Detect which cell encompasses the target text, then output its (x, y) center coordinate. 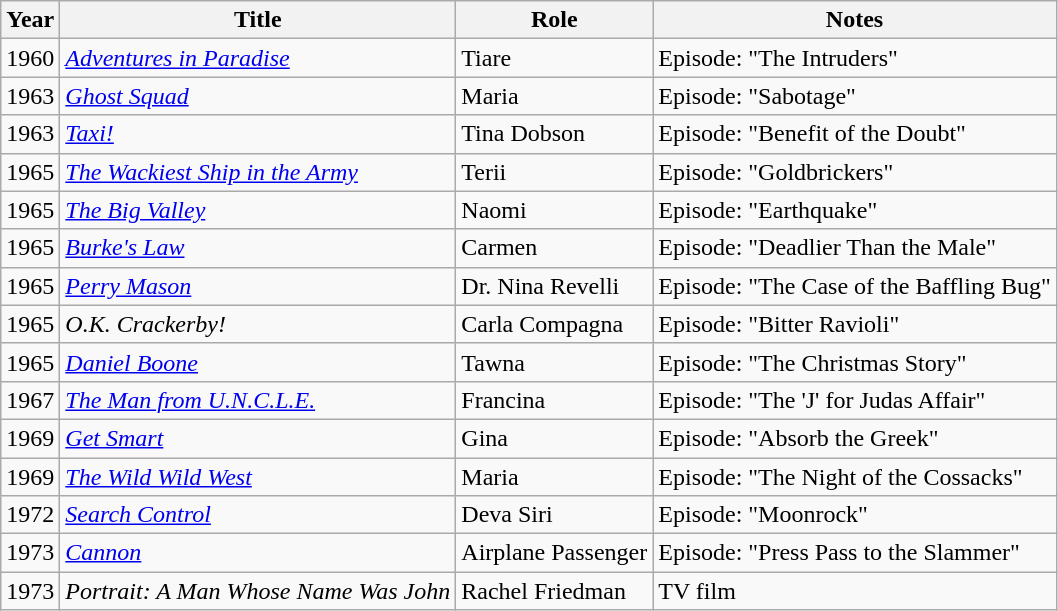
The Big Valley (258, 210)
The Wild Wild West (258, 477)
Taxi! (258, 134)
Episode: "Absorb the Greek" (854, 438)
Title (258, 20)
Episode: "Sabotage" (854, 96)
O.K. Crackerby! (258, 324)
Episode: "Earthquake" (854, 210)
Episode: "The Night of the Cossacks" (854, 477)
Rachel Friedman (554, 591)
Carla Compagna (554, 324)
Episode: "The Christmas Story" (854, 362)
1967 (30, 400)
Cannon (258, 553)
Adventures in Paradise (258, 58)
Notes (854, 20)
Search Control (258, 515)
Get Smart (258, 438)
Role (554, 20)
Burke's Law (258, 248)
Episode: "Press Pass to the Slammer" (854, 553)
Episode: "The Case of the Baffling Bug" (854, 286)
TV film (854, 591)
1972 (30, 515)
Episode: "The 'J' for Judas Affair" (854, 400)
Carmen (554, 248)
1960 (30, 58)
Francina (554, 400)
Dr. Nina Revelli (554, 286)
Episode: "The Intruders" (854, 58)
Daniel Boone (258, 362)
Gina (554, 438)
Naomi (554, 210)
Episode: "Goldbrickers" (854, 172)
Deva Siri (554, 515)
The Wackiest Ship in the Army (258, 172)
Tawna (554, 362)
Tina Dobson (554, 134)
Terii (554, 172)
Portrait: A Man Whose Name Was John (258, 591)
Episode: "Benefit of the Doubt" (854, 134)
Episode: "Deadlier Than the Male" (854, 248)
Perry Mason (258, 286)
Airplane Passenger (554, 553)
Tiare (554, 58)
Episode: "Moonrock" (854, 515)
The Man from U.N.C.L.E. (258, 400)
Year (30, 20)
Ghost Squad (258, 96)
Episode: "Bitter Ravioli" (854, 324)
